Provide the (X, Y) coordinate of the cell's center where the given text is located.  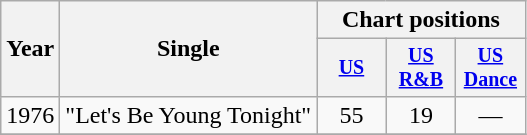
1976 (30, 115)
19 (420, 115)
Year (30, 49)
— (490, 115)
"Let's Be Young Tonight" (188, 115)
Chart positions (421, 20)
US (352, 68)
Single (188, 49)
USR&B (420, 68)
USDance (490, 68)
55 (352, 115)
